Extract the [X, Y] coordinate from the center of the cell holding the provided text.  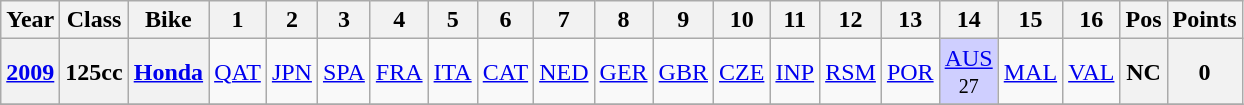
FRA [399, 72]
9 [683, 20]
13 [910, 20]
CZE [742, 72]
Class [94, 20]
5 [452, 20]
3 [344, 20]
RSM [851, 72]
4 [399, 20]
12 [851, 20]
2009 [30, 72]
QAT [238, 72]
MAL [1030, 72]
125cc [94, 72]
0 [1204, 72]
11 [795, 20]
SPA [344, 72]
Bike [168, 20]
NED [564, 72]
2 [292, 20]
1 [238, 20]
INP [795, 72]
CAT [505, 72]
Pos [1144, 20]
VAL [1092, 72]
7 [564, 20]
6 [505, 20]
NC [1144, 72]
14 [968, 20]
AUS27 [968, 72]
16 [1092, 20]
Honda [168, 72]
Year [30, 20]
Points [1204, 20]
JPN [292, 72]
10 [742, 20]
15 [1030, 20]
GBR [683, 72]
GER [624, 72]
ITA [452, 72]
8 [624, 20]
POR [910, 72]
